Output the (X, Y) coordinate of the center of the cell containing the given text.  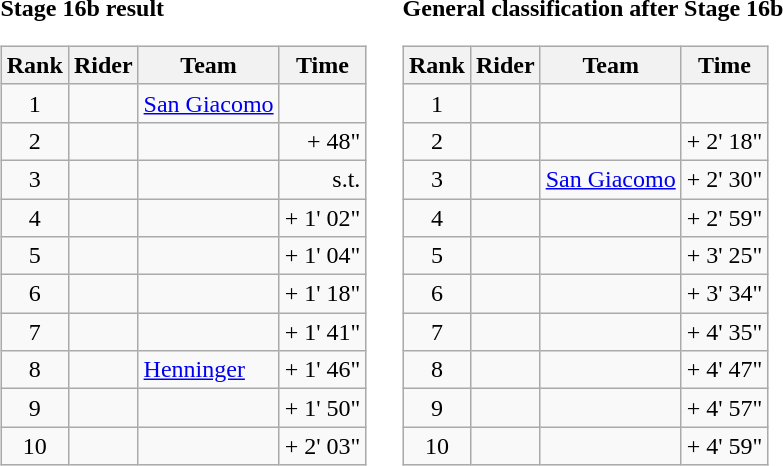
+ 4' 57" (724, 408)
+ 1' 02" (322, 217)
+ 2' 03" (322, 446)
+ 1' 46" (322, 370)
Henninger (208, 370)
+ 4' 47" (724, 370)
+ 1' 18" (322, 294)
+ 2' 18" (724, 141)
+ 3' 25" (724, 256)
+ 1' 41" (322, 332)
+ 4' 35" (724, 332)
s.t. (322, 179)
+ 3' 34" (724, 294)
+ 1' 04" (322, 256)
+ 4' 59" (724, 446)
+ 2' 30" (724, 179)
+ 48" (322, 141)
+ 1' 50" (322, 408)
+ 2' 59" (724, 217)
